Return [x, y] of the center of cell containing provided text 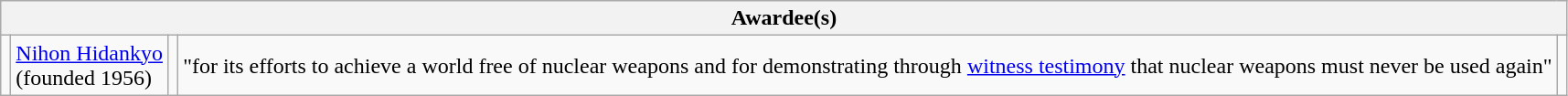
Awardee(s) [784, 18]
Nihon Hidankyo(founded 1956) [90, 66]
